For the text-containing cell, return its midpoint in (x, y) coordinate format. 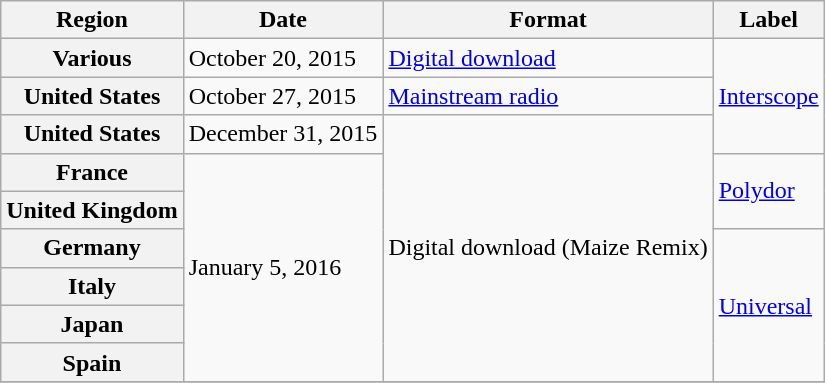
Label (768, 20)
Polydor (768, 191)
January 5, 2016 (283, 267)
Spain (92, 362)
Universal (768, 305)
Germany (92, 248)
Date (283, 20)
Mainstream radio (548, 96)
Japan (92, 324)
Various (92, 58)
October 27, 2015 (283, 96)
Format (548, 20)
Italy (92, 286)
Digital download (Maize Remix) (548, 248)
December 31, 2015 (283, 134)
Region (92, 20)
France (92, 172)
Digital download (548, 58)
United Kingdom (92, 210)
Interscope (768, 96)
October 20, 2015 (283, 58)
